Extract the (x, y) coordinate from the center of the cell holding the provided text.  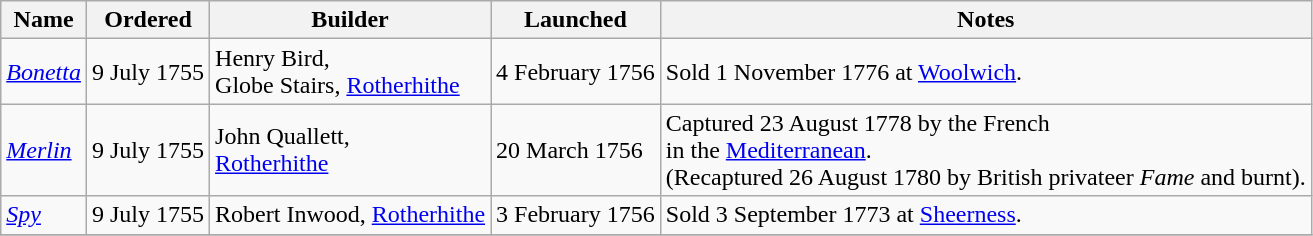
3 February 1756 (576, 215)
4 February 1756 (576, 72)
Sold 1 November 1776 at Woolwich. (986, 72)
Merlin (44, 150)
Name (44, 20)
Notes (986, 20)
Bonetta (44, 72)
John Quallett,Rotherhithe (350, 150)
Ordered (148, 20)
Launched (576, 20)
20 March 1756 (576, 150)
Henry Bird,Globe Stairs, Rotherhithe (350, 72)
Sold 3 September 1773 at Sheerness. (986, 215)
Spy (44, 215)
Robert Inwood, Rotherhithe (350, 215)
Captured 23 August 1778 by the French in the Mediterranean.(Recaptured 26 August 1780 by British privateer Fame and burnt). (986, 150)
Builder (350, 20)
